Provide the (x, y) coordinate of the cell's center where the given text is located.  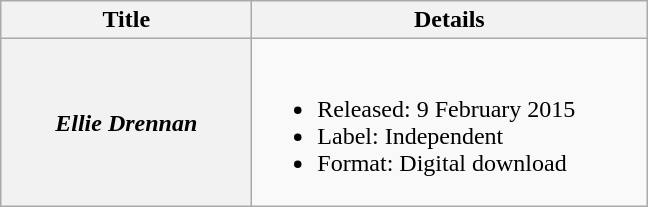
Released: 9 February 2015Label: IndependentFormat: Digital download (450, 122)
Ellie Drennan (126, 122)
Details (450, 20)
Title (126, 20)
